Capture the cell that displays the provided text and extract its (X, Y) central coordinate. 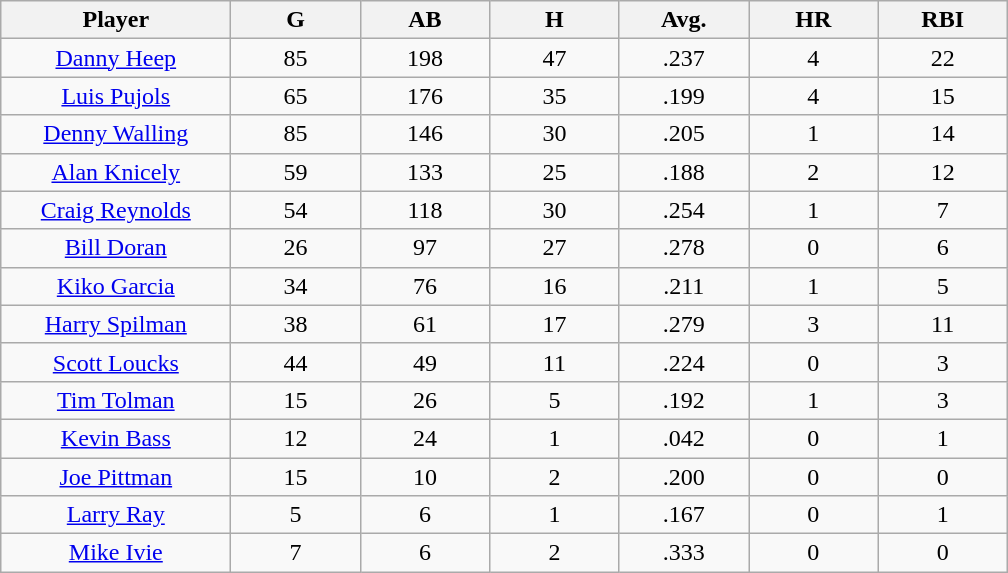
.192 (684, 400)
24 (424, 438)
Tim Tolman (116, 400)
Kevin Bass (116, 438)
Joe Pittman (116, 477)
49 (424, 362)
.167 (684, 515)
Avg. (684, 20)
.200 (684, 477)
.205 (684, 134)
25 (554, 172)
RBI (942, 20)
Mike Ivie (116, 553)
.224 (684, 362)
35 (554, 96)
133 (424, 172)
.254 (684, 210)
34 (296, 286)
.199 (684, 96)
.333 (684, 553)
.188 (684, 172)
54 (296, 210)
17 (554, 324)
22 (942, 58)
Denny Walling (116, 134)
44 (296, 362)
.278 (684, 248)
Scott Loucks (116, 362)
Craig Reynolds (116, 210)
146 (424, 134)
G (296, 20)
.042 (684, 438)
59 (296, 172)
61 (424, 324)
118 (424, 210)
27 (554, 248)
.211 (684, 286)
97 (424, 248)
H (554, 20)
Bill Doran (116, 248)
38 (296, 324)
HR (814, 20)
176 (424, 96)
Harry Spilman (116, 324)
Player (116, 20)
AB (424, 20)
Alan Knicely (116, 172)
Danny Heep (116, 58)
198 (424, 58)
14 (942, 134)
Luis Pujols (116, 96)
Kiko Garcia (116, 286)
65 (296, 96)
.279 (684, 324)
16 (554, 286)
76 (424, 286)
.237 (684, 58)
10 (424, 477)
47 (554, 58)
Larry Ray (116, 515)
